Determine the [x, y] coordinate at the center of the cell enclosing the given text.  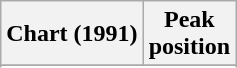
Peak position [189, 34]
Chart (1991) [72, 34]
